Identify which cell holds the provided text, then report its (x, y) central coordinate. 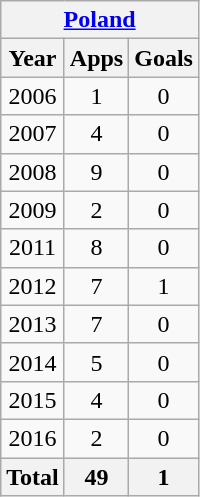
Apps (96, 58)
8 (96, 248)
5 (96, 362)
2006 (33, 96)
2008 (33, 172)
2012 (33, 286)
2015 (33, 400)
2007 (33, 134)
Total (33, 477)
Poland (100, 20)
9 (96, 172)
2011 (33, 248)
2009 (33, 210)
Goals (164, 58)
2014 (33, 362)
Year (33, 58)
49 (96, 477)
2016 (33, 438)
2013 (33, 324)
